Pinpoint the cell where the given text exists, returning its (x, y) midpoint coordinate. 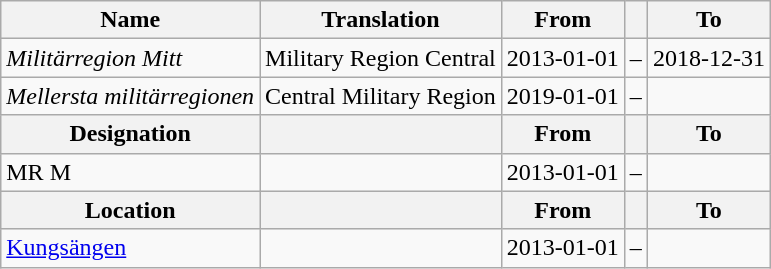
MR M (130, 172)
Kungsängen (130, 248)
Militärregion Mitt (130, 58)
2019-01-01 (562, 96)
Designation (130, 134)
Name (130, 20)
Military Region Central (381, 58)
Location (130, 210)
Mellersta militärregionen (130, 96)
Central Military Region (381, 96)
Translation (381, 20)
2018-12-31 (708, 58)
